Identify which cell holds the provided text, then report its [x, y] central coordinate. 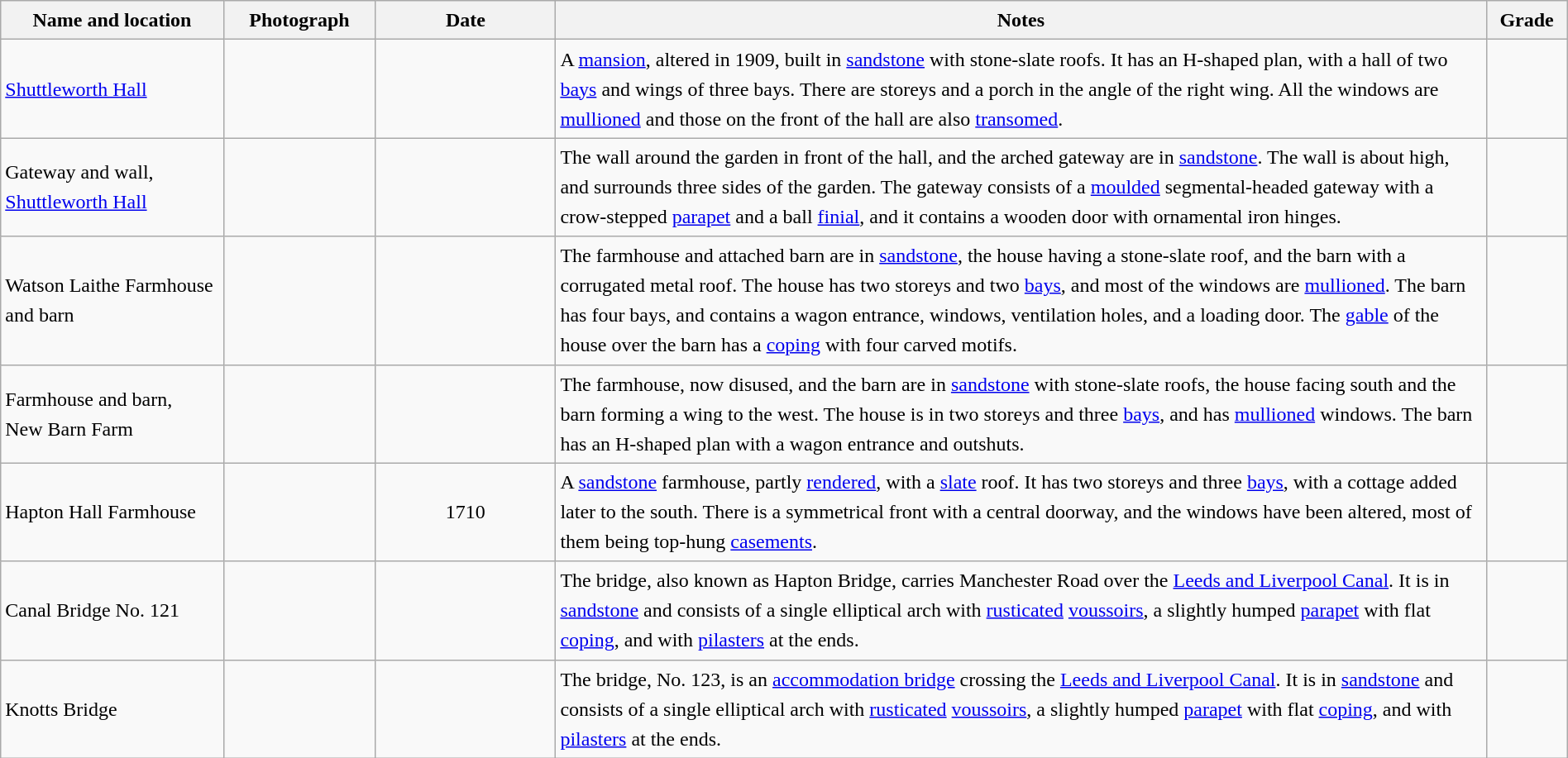
Name and location [112, 20]
Farmhouse and barn,New Barn Farm [112, 413]
Photograph [299, 20]
Watson Laithe Farmhouse and barn [112, 301]
Knotts Bridge [112, 709]
1710 [466, 512]
Date [466, 20]
Grade [1527, 20]
Notes [1021, 20]
Gateway and wall,Shuttleworth Hall [112, 187]
Shuttleworth Hall [112, 89]
Canal Bridge No. 121 [112, 610]
Hapton Hall Farmhouse [112, 512]
